Output the [x, y] coordinate of the center of the cell containing the given text.  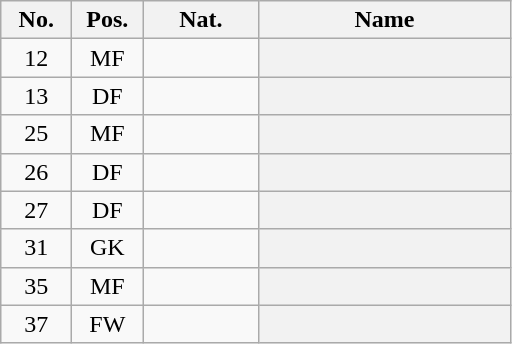
FW [108, 324]
26 [36, 172]
Name [384, 20]
Nat. [201, 20]
35 [36, 286]
13 [36, 96]
27 [36, 210]
31 [36, 248]
37 [36, 324]
No. [36, 20]
Pos. [108, 20]
25 [36, 134]
12 [36, 58]
GK [108, 248]
